Determine the [x, y] coordinate at the center of the cell enclosing the given text.  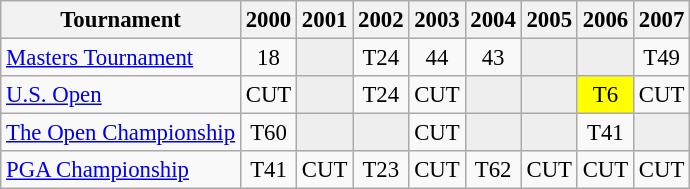
T62 [493, 170]
T49 [661, 58]
The Open Championship [121, 133]
43 [493, 58]
2007 [661, 20]
Masters Tournament [121, 58]
T60 [268, 133]
2000 [268, 20]
PGA Championship [121, 170]
2006 [605, 20]
44 [437, 58]
2005 [549, 20]
Tournament [121, 20]
2001 [325, 20]
T6 [605, 95]
2004 [493, 20]
U.S. Open [121, 95]
2002 [381, 20]
18 [268, 58]
T23 [381, 170]
2003 [437, 20]
